Return (X, Y) of the center of cell containing provided text 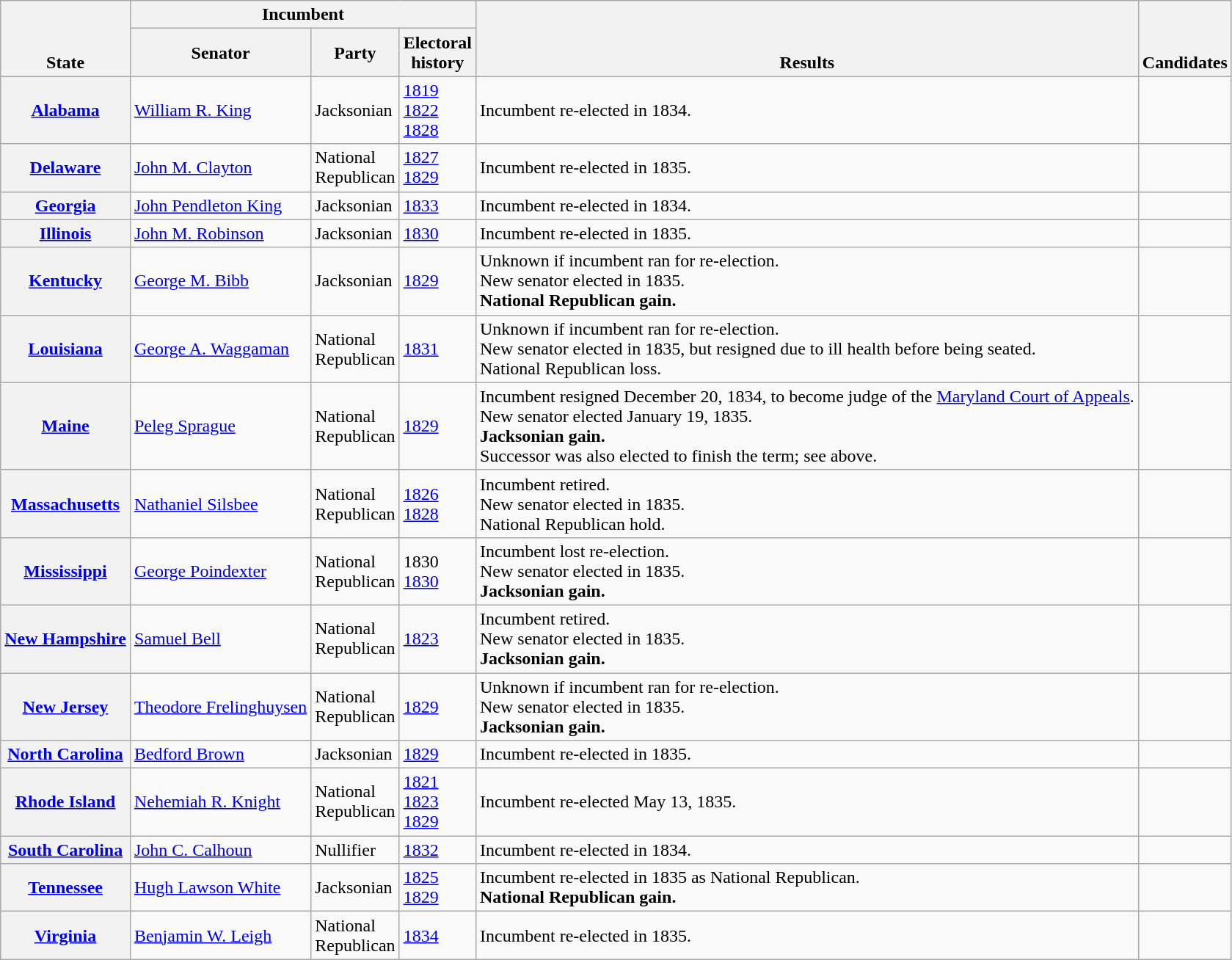
John C. Calhoun (220, 850)
Rhode Island (66, 802)
Tennessee (66, 888)
Incumbent re-elected May 13, 1835. (807, 802)
Nullifier (355, 850)
New Jersey (66, 706)
1831 (437, 349)
Nehemiah R. Knight (220, 802)
Electoralhistory (437, 53)
1825 1829 (437, 888)
John M. Clayton (220, 167)
1827 1829 (437, 167)
Delaware (66, 167)
181918221828 (437, 110)
1830 (437, 233)
Unknown if incumbent ran for re-election.New senator elected in 1835.National Republican gain. (807, 281)
Bedford Brown (220, 754)
Mississippi (66, 571)
Unknown if incumbent ran for re-election.New senator elected in 1835, but resigned due to ill health before being seated.National Republican loss. (807, 349)
Incumbent retired.New senator elected in 1835.Jacksonian gain. (807, 639)
Nathaniel Silsbee (220, 503)
George Poindexter (220, 571)
George A. Waggaman (220, 349)
Candidates (1184, 38)
Hugh Lawson White (220, 888)
Georgia (66, 206)
1833 (437, 206)
Incumbent retired.New senator elected in 1835.National Republican hold. (807, 503)
Senator (220, 53)
Results (807, 38)
Incumbent lost re-election.New senator elected in 1835.Jacksonian gain. (807, 571)
Alabama (66, 110)
State (66, 38)
Virginia (66, 935)
Party (355, 53)
Peleg Sprague (220, 426)
Massachusetts (66, 503)
Louisiana (66, 349)
New Hampshire (66, 639)
1834 (437, 935)
1821 18231829 (437, 802)
1826 1828 (437, 503)
John Pendleton King (220, 206)
Incumbent re-elected in 1835 as National Republican.National Republican gain. (807, 888)
Kentucky (66, 281)
William R. King (220, 110)
Maine (66, 426)
South Carolina (66, 850)
1832 (437, 850)
Samuel Bell (220, 639)
North Carolina (66, 754)
1823 (437, 639)
John M. Robinson (220, 233)
Incumbent (302, 15)
Unknown if incumbent ran for re-election.New senator elected in 1835.Jacksonian gain. (807, 706)
George M. Bibb (220, 281)
Theodore Frelinghuysen (220, 706)
1830 1830 (437, 571)
Illinois (66, 233)
Benjamin W. Leigh (220, 935)
